Return [x, y] of the center of cell containing provided text 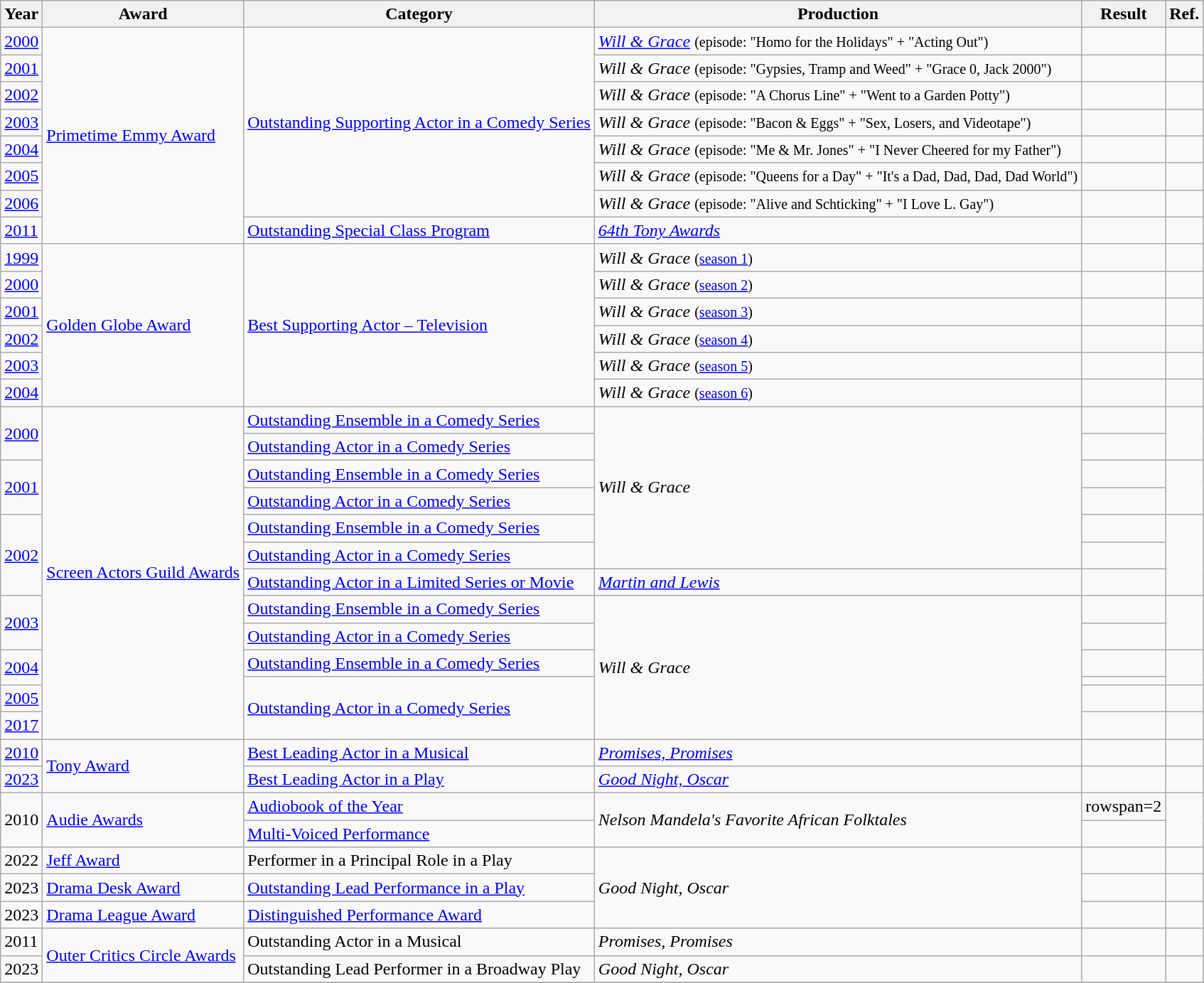
Multi-Voiced Performance [419, 834]
Ref. [1184, 14]
Will & Grace (season 5) [838, 366]
Distinguished Performance Award [419, 915]
Will & Grace (episode: "A Chorus Line" + "Went to a Garden Potty") [838, 95]
Production [838, 14]
Jeff Award [144, 861]
Will & Grace (season 6) [838, 393]
Will & Grace (episode: "Me & Mr. Jones" + "I Never Cheered for my Father") [838, 149]
Outstanding Actor in a Musical [419, 942]
Best Leading Actor in a Musical [419, 753]
64th Tony Awards [838, 230]
Result [1124, 14]
2022 [21, 861]
Tony Award [144, 766]
Martin and Lewis [838, 582]
1999 [21, 257]
Will & Grace (episode: "Homo for the Holidays" + "Acting Out") [838, 41]
Outer Critics Circle Awards [144, 955]
Will & Grace (season 4) [838, 339]
Will & Grace (episode: "Alive and Schticking" + "I Love L. Gay") [838, 203]
Audie Awards [144, 820]
Outstanding Supporting Actor in a Comedy Series [419, 122]
Screen Actors Guild Awards [144, 573]
Category [419, 14]
Audiobook of the Year [419, 807]
Performer in a Principal Role in a Play [419, 861]
Will & Grace (season 3) [838, 311]
Primetime Emmy Award [144, 136]
Year [21, 14]
Drama League Award [144, 915]
Outstanding Lead Performance in a Play [419, 888]
Best Supporting Actor – Television [419, 325]
Outstanding Actor in a Limited Series or Movie [419, 582]
Outstanding Lead Performer in a Broadway Play [419, 969]
Will & Grace (season 2) [838, 284]
Will & Grace (episode: "Gypsies, Tramp and Weed" + "Grace 0, Jack 2000") [838, 68]
Outstanding Special Class Program [419, 230]
Drama Desk Award [144, 888]
Best Leading Actor in a Play [419, 780]
Award [144, 14]
Will & Grace (season 1) [838, 257]
Nelson Mandela's Favorite African Folktales [838, 820]
rowspan=2 [1124, 807]
2006 [21, 203]
Golden Globe Award [144, 325]
Will & Grace (episode: "Bacon & Eggs" + "Sex, Losers, and Videotape") [838, 122]
Will & Grace (episode: "Queens for a Day" + "It's a Dad, Dad, Dad, Dad World") [838, 176]
2017 [21, 725]
